Determine the [x, y] coordinate at the center of the cell enclosing the given text.  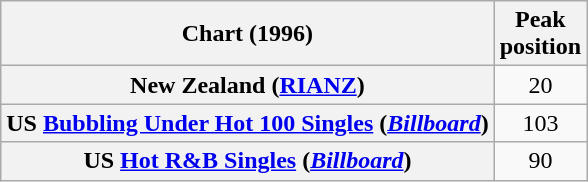
US Hot R&B Singles (Billboard) [248, 161]
Chart (1996) [248, 34]
New Zealand (RIANZ) [248, 85]
20 [540, 85]
90 [540, 161]
103 [540, 123]
US Bubbling Under Hot 100 Singles (Billboard) [248, 123]
Peakposition [540, 34]
